Determine the [x, y] coordinate at the center of the cell enclosing the given text.  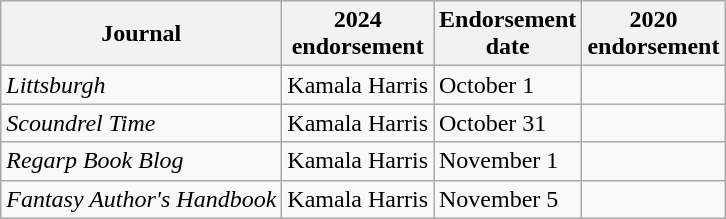
October 31 [508, 123]
2024endorsement [358, 34]
Fantasy Author's Handbook [142, 199]
November 1 [508, 161]
Littsburgh [142, 85]
Regarp Book Blog [142, 161]
Journal [142, 34]
Endorsementdate [508, 34]
Scoundrel Time [142, 123]
October 1 [508, 85]
November 5 [508, 199]
2020endorsement [654, 34]
